Find where the given text appears and provide that cell's center as [X, Y] coordinate. 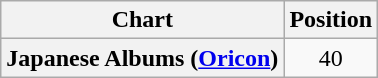
40 [331, 58]
Japanese Albums (Oricon) [142, 58]
Position [331, 20]
Chart [142, 20]
